Provide the [X, Y] coordinate of the cell's center where the given text is located.  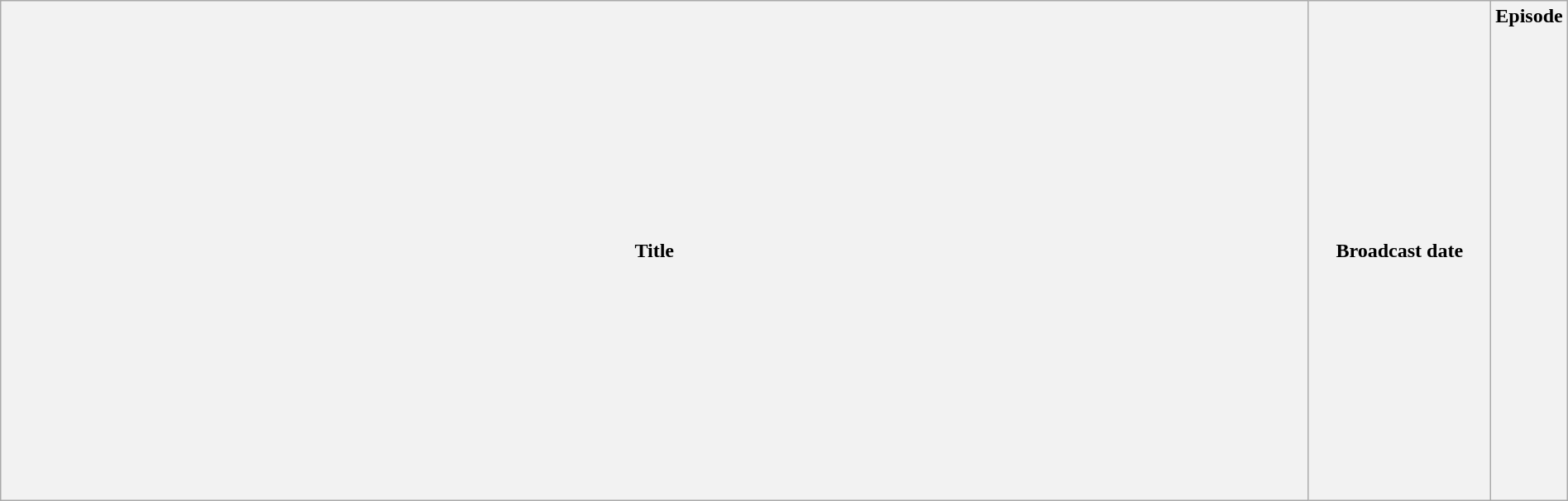
Broadcast date [1399, 251]
Title [655, 251]
Episode [1529, 251]
